Search for the cell housing the specified text and yield its [X, Y] center coordinate. 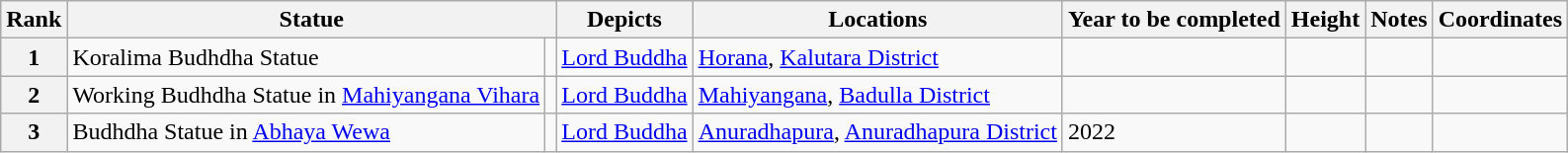
Budhdha Statue in Abhaya Wewa [306, 132]
Coordinates [1500, 20]
3 [34, 132]
Year to be completed [1174, 20]
Horana, Kalutara District [877, 57]
Notes [1399, 20]
Locations [877, 20]
Anuradhapura, Anuradhapura District [877, 132]
Rank [34, 20]
Working Budhdha Statue in Mahiyangana Vihara [306, 95]
Height [1325, 20]
2 [34, 95]
Statue [312, 20]
Koralima Budhdha Statue [306, 57]
Mahiyangana, Badulla District [877, 95]
1 [34, 57]
2022 [1174, 132]
Depicts [624, 20]
